Find where the given text appears and provide that cell's center as [X, Y] coordinate. 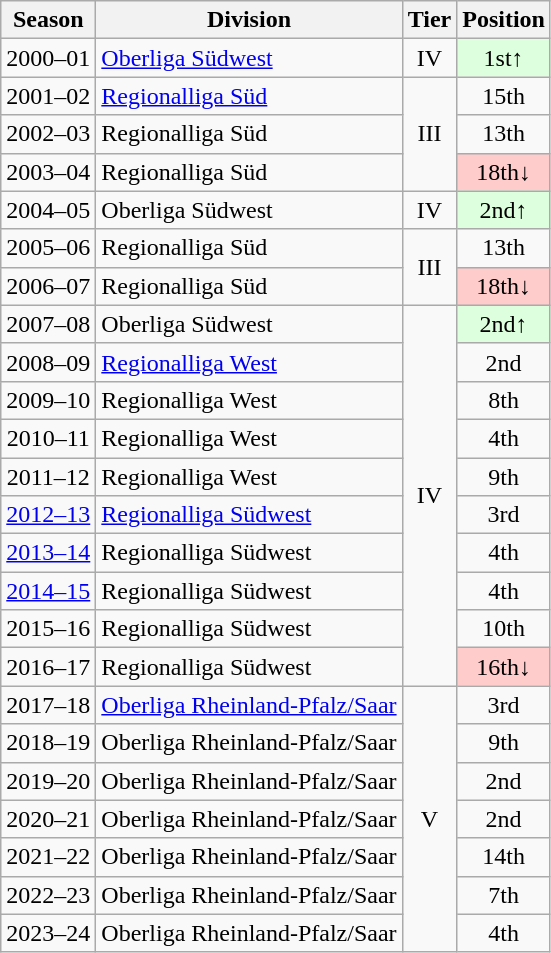
2000–01 [48, 58]
Tier [430, 20]
2021–22 [48, 857]
2011–12 [48, 477]
2009–10 [48, 400]
2016–17 [48, 667]
2015–16 [48, 629]
Position [504, 20]
2012–13 [48, 515]
Season [48, 20]
7th [504, 895]
2013–14 [48, 553]
16th↓ [504, 667]
2018–19 [48, 743]
10th [504, 629]
15th [504, 96]
2008–09 [48, 362]
2002–03 [48, 134]
14th [504, 857]
2003–04 [48, 172]
Division [249, 20]
8th [504, 400]
2010–11 [48, 438]
2017–18 [48, 705]
2005–06 [48, 248]
2020–21 [48, 819]
V [430, 819]
2019–20 [48, 781]
2023–24 [48, 933]
2004–05 [48, 210]
2001–02 [48, 96]
2007–08 [48, 324]
2006–07 [48, 286]
2014–15 [48, 591]
2022–23 [48, 895]
1st↑ [504, 58]
